Determine the [X, Y] coordinate at the center of the cell enclosing the given text.  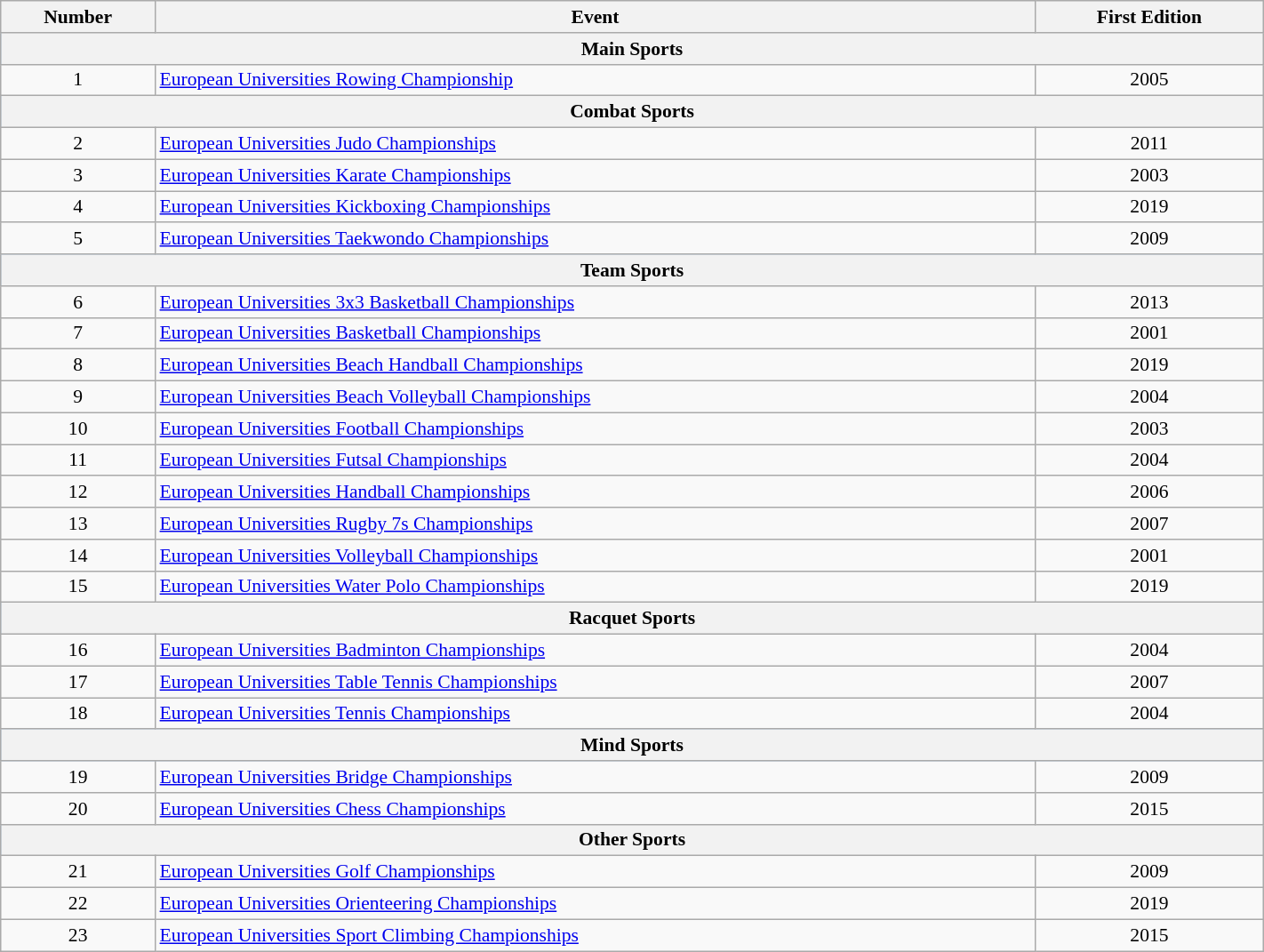
2006 [1150, 492]
European Universities Beach Volleyball Championships [596, 397]
Event [596, 17]
European Universities Rowing Championship [596, 80]
15 [78, 587]
4 [78, 207]
21 [78, 872]
Mind Sports [632, 746]
8 [78, 365]
Team Sports [632, 270]
European Universities Football Championships [596, 428]
Racquet Sports [632, 619]
European Universities Karate Championships [596, 175]
2 [78, 144]
European Universities Volleyball Championships [596, 556]
6 [78, 302]
7 [78, 333]
European Universities Futsal Championships [596, 460]
18 [78, 714]
5 [78, 239]
19 [78, 777]
1 [78, 80]
12 [78, 492]
European Universities Chess Championships [596, 809]
Combat Sports [632, 112]
European Universities Bridge Championships [596, 777]
10 [78, 428]
European Universities Rugby 7s Championships [596, 524]
European Universities Kickboxing Championships [596, 207]
European Universities Badminton Championships [596, 651]
22 [78, 904]
European Universities Basketball Championships [596, 333]
20 [78, 809]
2013 [1150, 302]
2011 [1150, 144]
European Universities Judo Championships [596, 144]
3 [78, 175]
European Universities Beach Handball Championships [596, 365]
European Universities 3x3 Basketball Championships [596, 302]
European Universities Golf Championships [596, 872]
Main Sports [632, 49]
European Universities Taekwondo Championships [596, 239]
23 [78, 935]
European Universities Tennis Championships [596, 714]
2005 [1150, 80]
9 [78, 397]
European Universities Orienteering Championships [596, 904]
European Universities Table Tennis Championships [596, 682]
17 [78, 682]
First Edition [1150, 17]
11 [78, 460]
16 [78, 651]
Other Sports [632, 840]
European Universities Water Polo Championships [596, 587]
European Universities Sport Climbing Championships [596, 935]
14 [78, 556]
European Universities Handball Championships [596, 492]
Number [78, 17]
13 [78, 524]
